Identify which cell holds the provided text, then report its (x, y) central coordinate. 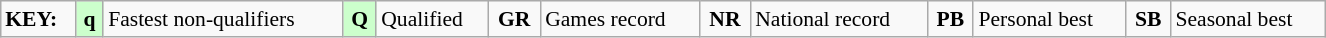
NR (725, 19)
SB (1148, 19)
GR (514, 19)
q (90, 19)
Games record (620, 19)
Personal best (1049, 19)
PB (950, 19)
Fastest non-qualifiers (223, 19)
Seasonal best (1248, 19)
KEY: (38, 19)
Qualified (432, 19)
National record (838, 19)
Q (360, 19)
